Find where the given text appears and provide that cell's center as (X, Y) coordinate. 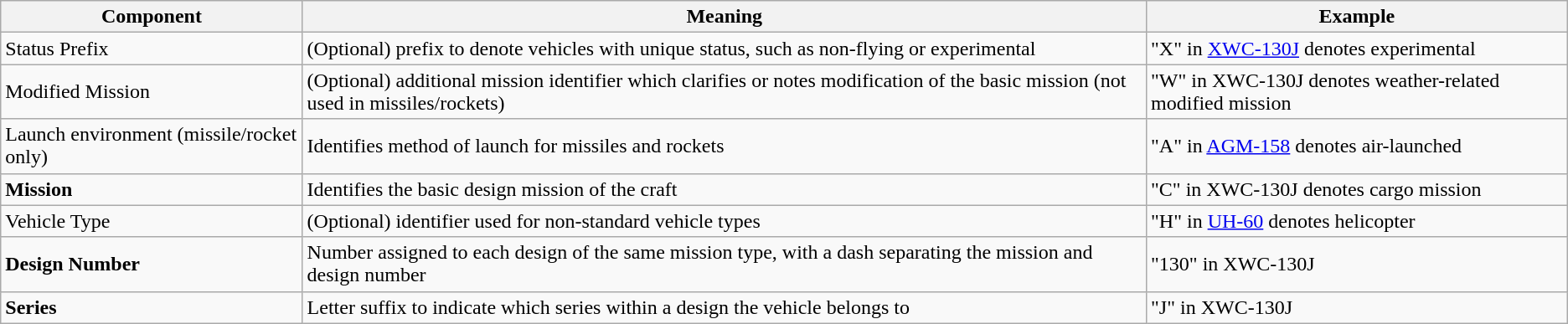
Identifies method of launch for missiles and rockets (724, 146)
"J" in XWC-130J (1357, 307)
Number assigned to each design of the same mission type, with a dash separating the mission and design number (724, 265)
"X" in XWC-130J denotes experimental (1357, 49)
Vehicle Type (152, 221)
Component (152, 17)
Design Number (152, 265)
Status Prefix (152, 49)
Launch environment (missile/rocket only) (152, 146)
"W" in XWC-130J denotes weather-related modified mission (1357, 92)
"H" in UH-60 denotes helicopter (1357, 221)
(Optional) additional mission identifier which clarifies or notes modification of the basic mission (not used in missiles/rockets) (724, 92)
"C" in XWC-130J denotes cargo mission (1357, 189)
(Optional) prefix to denote vehicles with unique status, such as non-flying or experimental (724, 49)
"130" in XWC-130J (1357, 265)
(Optional) identifier used for non-standard vehicle types (724, 221)
"A" in AGM-158 denotes air-launched (1357, 146)
Mission (152, 189)
Modified Mission (152, 92)
Letter suffix to indicate which series within a design the vehicle belongs to (724, 307)
Meaning (724, 17)
Series (152, 307)
Identifies the basic design mission of the craft (724, 189)
Example (1357, 17)
